Detect which cell encompasses the target text, then output its (x, y) center coordinate. 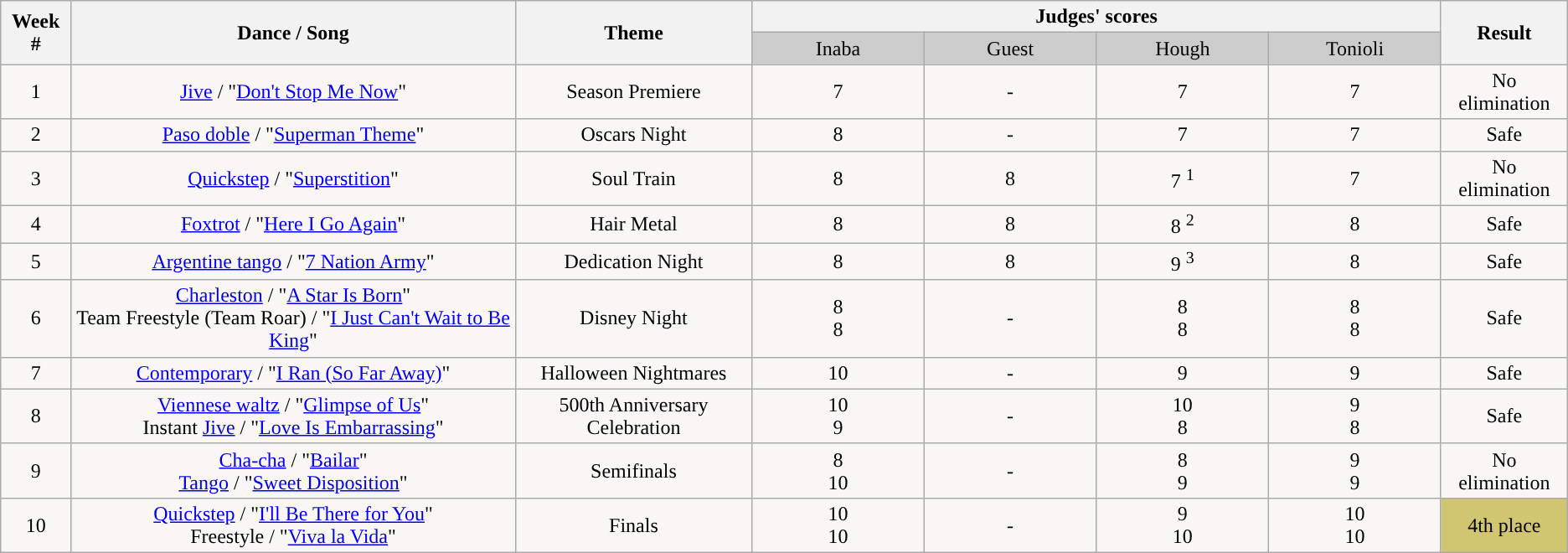
Dance / Song (293, 33)
Hair Metal (633, 225)
99 (1355, 471)
Finals (633, 525)
Jive / "Don't Stop Me Now" (293, 92)
Charleston / "A Star Is Born"Team Freestyle (Team Roar) / "I Just Can't Wait to Be King" (293, 318)
Disney Night (633, 318)
Halloween Nightmares (633, 373)
8 2 (1183, 225)
Tonioli (1355, 49)
Week # (36, 33)
Soul Train (633, 178)
5 (36, 261)
Foxtrot / "Here I Go Again" (293, 225)
910 (1183, 525)
4 (36, 225)
500th Anniversary Celebration (633, 416)
9 3 (1183, 261)
Dedication Night (633, 261)
2 (36, 135)
6 (36, 318)
7 1 (1183, 178)
4th place (1504, 525)
Judges' scores (1097, 17)
Quickstep / "I'll Be There for You" Freestyle / "Viva la Vida" (293, 525)
109 (838, 416)
810 (838, 471)
98 (1355, 416)
Quickstep / "Superstition" (293, 178)
Inaba (838, 49)
Guest (1010, 49)
Cha-cha / "Bailar"Tango / "Sweet Disposition" (293, 471)
Hough (1183, 49)
Oscars Night (633, 135)
Season Premiere (633, 92)
89 (1183, 471)
108 (1183, 416)
Viennese waltz / "Glimpse of Us"Instant Jive / "Love Is Embarrassing" (293, 416)
1 (36, 92)
Semifinals (633, 471)
Theme (633, 33)
Result (1504, 33)
Argentine tango / "7 Nation Army" (293, 261)
Contemporary / "I Ran (So Far Away)" (293, 373)
Paso doble / "Superman Theme" (293, 135)
3 (36, 178)
